Locate the cell with the specified text and output its [X, Y] center coordinate. 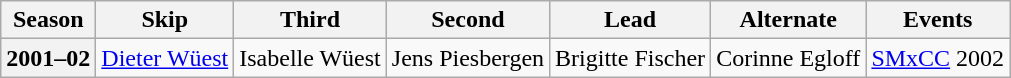
Lead [630, 20]
Jens Piesbergen [468, 58]
Second [468, 20]
Isabelle Wüest [310, 58]
Skip [165, 20]
Alternate [788, 20]
SMxCC 2002 [938, 58]
Dieter Wüest [165, 58]
2001–02 [48, 58]
Brigitte Fischer [630, 58]
Events [938, 20]
Corinne Egloff [788, 58]
Third [310, 20]
Season [48, 20]
